Find where the given text appears and provide that cell's center as (X, Y) coordinate. 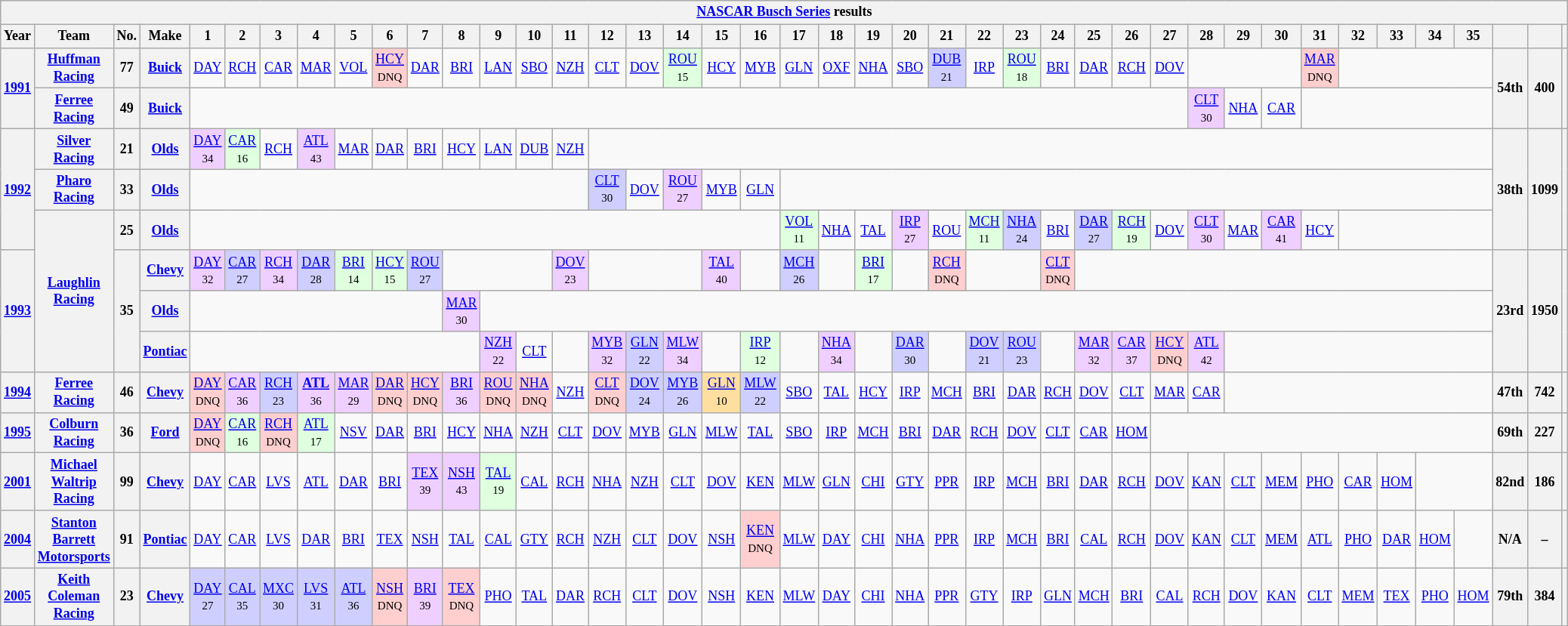
LVS31 (316, 597)
ROU23 (1022, 352)
24 (1058, 36)
BRI39 (424, 597)
15 (722, 36)
MXC30 (279, 597)
MYB32 (607, 352)
OXF (836, 68)
DARDNQ (390, 392)
28 (1206, 36)
ATL43 (316, 149)
DOV24 (644, 392)
NSH43 (461, 482)
ATL17 (316, 433)
MARDNQ (1320, 68)
384 (1545, 597)
Year (18, 36)
Silver Racing (74, 149)
1991 (18, 88)
VOL (353, 68)
99 (127, 482)
1950 (1545, 311)
MLW22 (760, 392)
CAR36 (242, 392)
Michael Waltrip Racing (74, 482)
14 (683, 36)
5 (353, 36)
6 (390, 36)
1099 (1545, 189)
MCH11 (984, 230)
82nd (1511, 482)
DAR28 (316, 270)
22 (984, 36)
2 (242, 36)
NZH22 (498, 352)
1994 (18, 392)
DAY32 (208, 270)
23rd (1511, 311)
ROU (947, 230)
MAR32 (1094, 352)
38th (1511, 189)
4 (316, 36)
10 (534, 36)
RCH19 (1131, 230)
BRI36 (461, 392)
3 (279, 36)
30 (1282, 36)
NHA34 (836, 352)
Laughlin Racing (74, 291)
26 (1131, 36)
1 (208, 36)
N/A (1511, 539)
TAL19 (498, 482)
36 (127, 433)
17 (799, 36)
2004 (18, 539)
54th (1511, 88)
MAR30 (461, 311)
2005 (18, 597)
IRP27 (910, 230)
13 (644, 36)
NHA24 (1022, 230)
MAR29 (353, 392)
34 (1435, 36)
20 (910, 36)
ROUDNQ (498, 392)
VOL11 (799, 230)
DAR27 (1094, 230)
18 (836, 36)
CAR37 (1131, 352)
RCH34 (279, 270)
IRP12 (760, 352)
1992 (18, 189)
No. (127, 36)
227 (1545, 433)
DAY27 (208, 597)
BRI17 (873, 270)
19 (873, 36)
47th (1511, 392)
TAL40 (722, 270)
– (1545, 539)
7 (424, 36)
2001 (18, 482)
11 (570, 36)
NHADNQ (534, 392)
186 (1545, 482)
KENDNQ (760, 539)
46 (127, 392)
ROU18 (1022, 68)
400 (1545, 88)
DOV21 (984, 352)
DAR30 (910, 352)
Team (74, 36)
742 (1545, 392)
ATL42 (1206, 352)
49 (127, 109)
GLN22 (644, 352)
MCH26 (799, 270)
CAL35 (242, 597)
79th (1511, 597)
NSHDNQ (390, 597)
DAY34 (208, 149)
Stanton Barrett Motorsports (74, 539)
Huffman Racing (74, 68)
GLN10 (722, 392)
TEX39 (424, 482)
HCY15 (390, 270)
Pharo Racing (74, 190)
DOV23 (570, 270)
NSV (353, 433)
12 (607, 36)
1995 (18, 433)
CAR27 (242, 270)
91 (127, 539)
NASCAR Busch Series results (784, 12)
Keith Coleman Racing (74, 597)
BRI14 (353, 270)
8 (461, 36)
32 (1358, 36)
Colburn Racing (74, 433)
CAR41 (1282, 230)
DUB21 (947, 68)
27 (1170, 36)
77 (127, 68)
ROU15 (683, 68)
MYB26 (683, 392)
1993 (18, 311)
MLW34 (683, 352)
Make (165, 36)
Ford (165, 433)
16 (760, 36)
31 (1320, 36)
TEXDNQ (461, 597)
RCH23 (279, 392)
69th (1511, 433)
DUB (534, 149)
9 (498, 36)
29 (1243, 36)
